Identify which cell holds the provided text, then report its (X, Y) central coordinate. 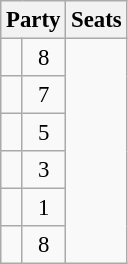
7 (44, 95)
5 (44, 133)
Party (34, 20)
Seats (96, 20)
3 (44, 170)
1 (44, 208)
